Find where the given text appears and provide that cell's center as (x, y) coordinate. 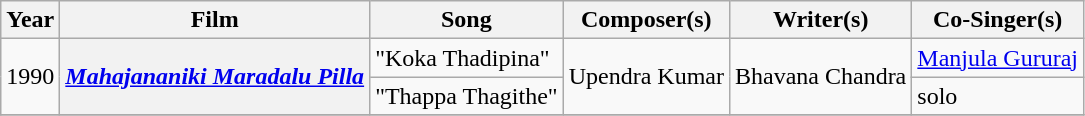
"Koka Thadipina" (467, 58)
"Thappa Thagithe" (467, 96)
Manjula Gururaj (998, 58)
Song (467, 20)
Film (215, 20)
Mahajananiki Maradalu Pilla (215, 77)
Writer(s) (820, 20)
Upendra Kumar (646, 77)
Year (30, 20)
Co-Singer(s) (998, 20)
solo (998, 96)
Composer(s) (646, 20)
Bhavana Chandra (820, 77)
1990 (30, 77)
